Return the [x, y] coordinate for the center point of the cell that contains the specified text.  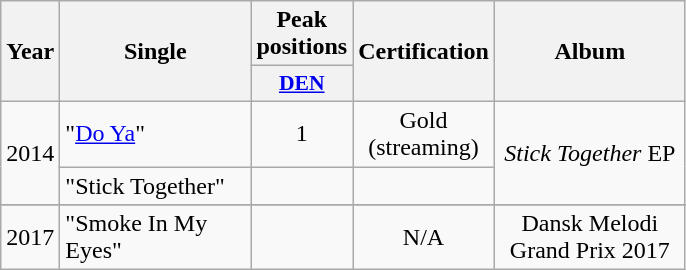
"Do Ya" [156, 134]
2017 [30, 238]
Album [590, 52]
"Stick Together" [156, 185]
N/A [424, 238]
Stick Together EP [590, 152]
Dansk Melodi Grand Prix 2017 [590, 238]
1 [302, 134]
DEN [302, 84]
Gold (streaming) [424, 134]
Single [156, 52]
"Smoke In My Eyes" [156, 238]
Certification [424, 52]
2014 [30, 152]
Peak positions [302, 34]
Year [30, 52]
